Search for the cell housing the specified text and yield its (x, y) center coordinate. 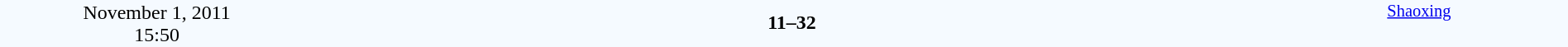
11–32 (791, 22)
Shaoxing (1419, 23)
November 1, 201115:50 (157, 23)
